Find where the given text appears and provide that cell's center as (x, y) coordinate. 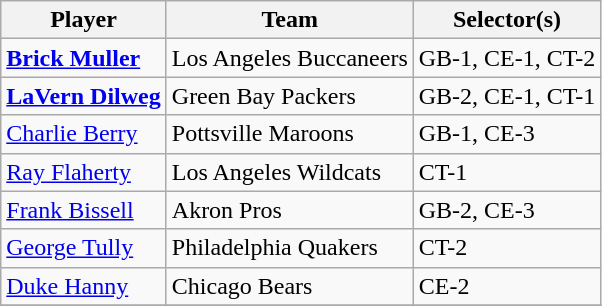
GB-2, CE-3 (507, 210)
Selector(s) (507, 20)
Frank Bissell (84, 210)
Los Angeles Wildcats (290, 172)
Los Angeles Buccaneers (290, 58)
George Tully (84, 248)
CE-2 (507, 286)
Chicago Bears (290, 286)
Philadelphia Quakers (290, 248)
GB-1, CE-3 (507, 134)
GB-2, CE-1, CT-1 (507, 96)
Pottsville Maroons (290, 134)
Akron Pros (290, 210)
Ray Flaherty (84, 172)
GB-1, CE-1, CT-2 (507, 58)
CT-1 (507, 172)
Charlie Berry (84, 134)
LaVern Dilweg (84, 96)
Duke Hanny (84, 286)
Green Bay Packers (290, 96)
Brick Muller (84, 58)
Player (84, 20)
Team (290, 20)
CT-2 (507, 248)
